For the text-containing cell, return its midpoint in [X, Y] coordinate format. 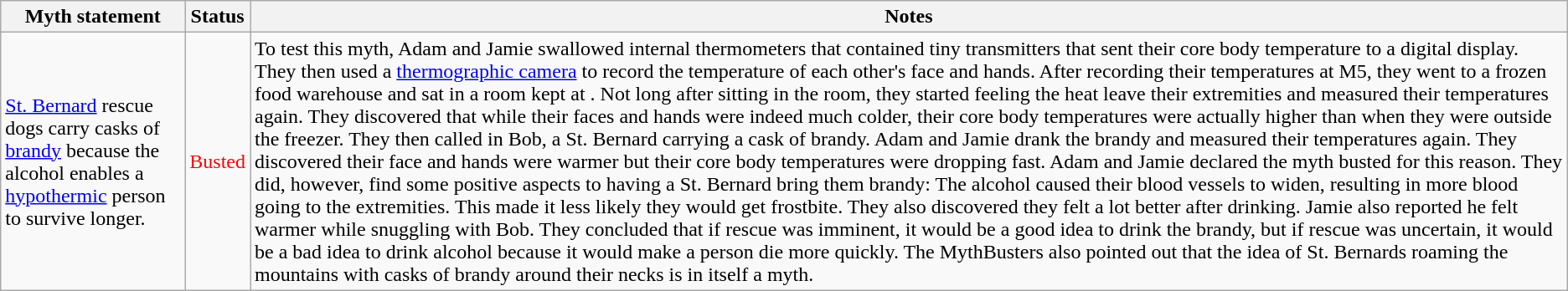
Status [218, 17]
St. Bernard rescue dogs carry casks of brandy because the alcohol enables a hypothermic person to survive longer. [93, 161]
Busted [218, 161]
Notes [908, 17]
Myth statement [93, 17]
